Determine the (X, Y) coordinate at the center of the cell enclosing the given text.  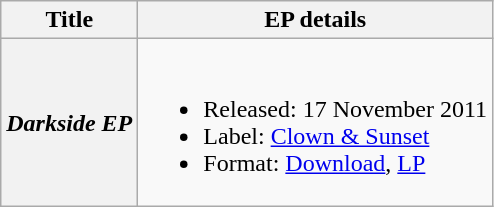
EP details (316, 20)
Darkside EP (70, 122)
Title (70, 20)
Released: 17 November 2011Label: Clown & SunsetFormat: Download, LP (316, 122)
